For the text-containing cell, return its midpoint in (x, y) coordinate format. 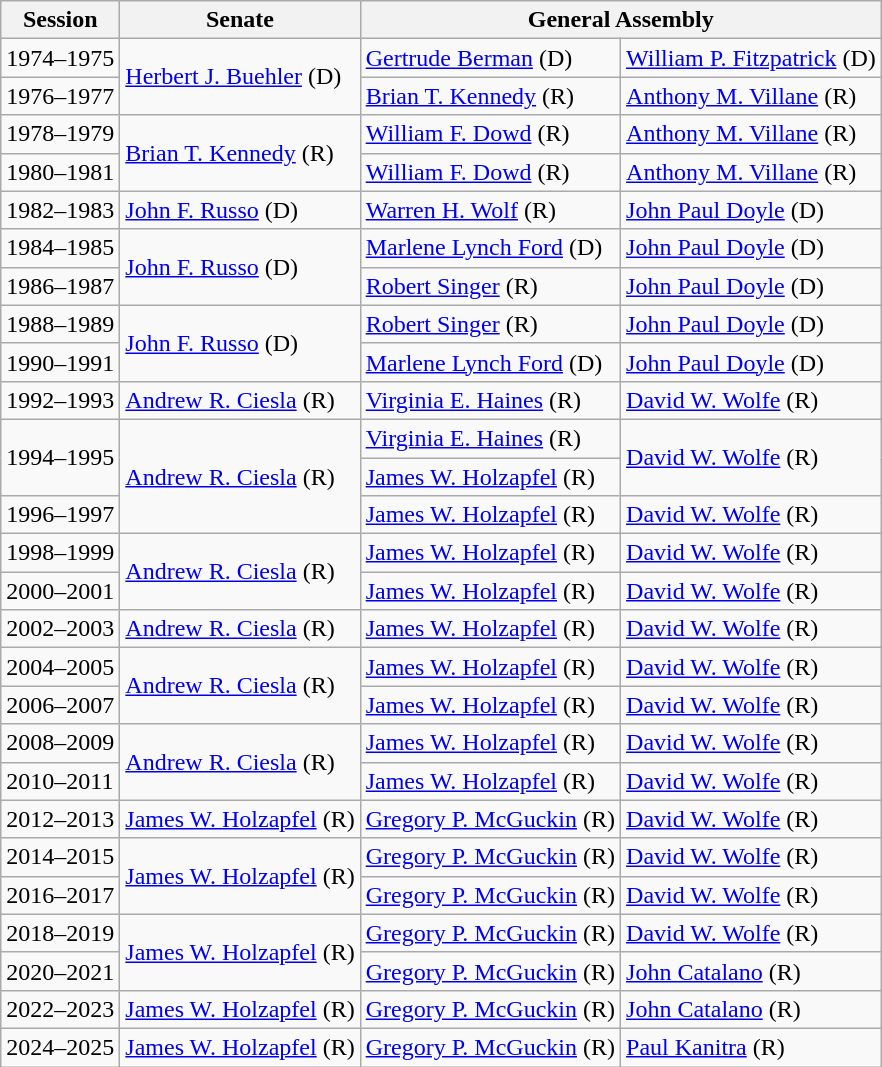
2010–2011 (60, 781)
2004–2005 (60, 667)
William P. Fitzpatrick (D) (752, 58)
1988–1989 (60, 324)
2002–2003 (60, 629)
1976–1977 (60, 96)
2016–2017 (60, 895)
Warren H. Wolf (R) (490, 210)
1990–1991 (60, 362)
2012–2013 (60, 819)
2020–2021 (60, 971)
Session (60, 20)
1986–1987 (60, 286)
2008–2009 (60, 743)
1982–1983 (60, 210)
1974–1975 (60, 58)
1994–1995 (60, 457)
1978–1979 (60, 134)
Herbert J. Buehler (D) (240, 77)
2014–2015 (60, 857)
1984–1985 (60, 248)
Paul Kanitra (R) (752, 1047)
1996–1997 (60, 515)
2022–2023 (60, 1009)
Senate (240, 20)
Gertrude Berman (D) (490, 58)
General Assembly (620, 20)
2006–2007 (60, 705)
1980–1981 (60, 172)
2024–2025 (60, 1047)
2000–2001 (60, 591)
1992–1993 (60, 400)
2018–2019 (60, 933)
1998–1999 (60, 553)
